For the text-containing cell, return its midpoint in [x, y] coordinate format. 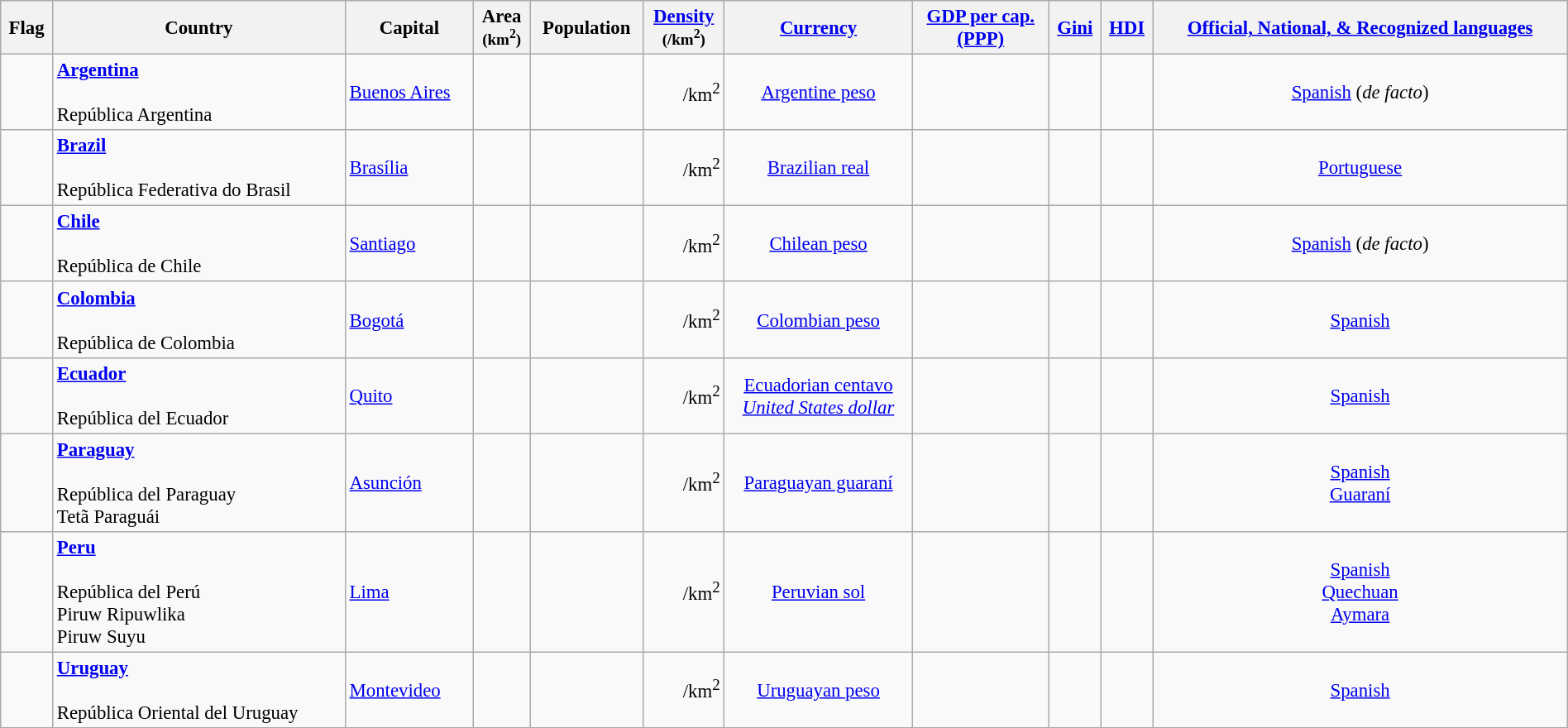
ArgentinaRepública Argentina [199, 93]
Brazilian real [819, 168]
Peruvian sol [819, 591]
Country [199, 28]
EcuadorRepública del Ecuador [199, 395]
Asunción [409, 483]
SpanishQuechuanAymara [1360, 591]
Uruguayan peso [819, 690]
Currency [819, 28]
Paraguayan guaraní [819, 483]
Brasília [409, 168]
ColombiaRepública de Colombia [199, 320]
Ecuadorian centavoUnited States dollar [819, 395]
Montevideo [409, 690]
Portuguese [1360, 168]
ChileRepública de Chile [199, 244]
Chilean peso [819, 244]
GDP per cap.(PPP) [981, 28]
Population [587, 28]
ParaguayRepública del ParaguayTetã Paraguái [199, 483]
Argentine peso [819, 93]
Density(/km2) [684, 28]
Lima [409, 591]
SpanishGuaraní [1360, 483]
Colombian peso [819, 320]
BrazilRepública Federativa do Brasil [199, 168]
PeruRepública del PerúPiruw RipuwlikaPiruw Suyu [199, 591]
Quito [409, 395]
Santiago [409, 244]
HDI [1126, 28]
Official, National, & Recognized languages [1360, 28]
Flag [26, 28]
Gini [1075, 28]
UruguayRepública Oriental del Uruguay [199, 690]
Area(km2) [502, 28]
Capital [409, 28]
Bogotá [409, 320]
Buenos Aires [409, 93]
